Pinpoint the cell where the given text exists, returning its [X, Y] midpoint coordinate. 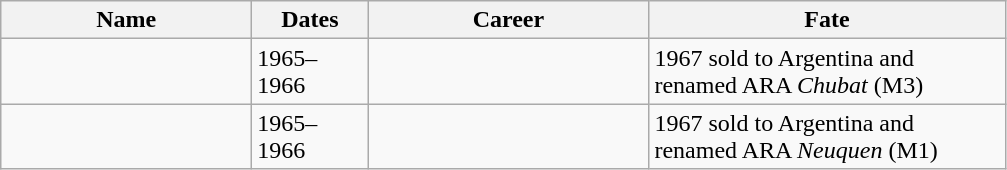
Dates [310, 20]
Name [126, 20]
Career [508, 20]
1967 sold to Argentina and renamed ARA Chubat (M3) [827, 72]
Fate [827, 20]
1967 sold to Argentina and renamed ARA Neuquen (M1) [827, 136]
